Determine the (x, y) coordinate at the center of the cell enclosing the given text.  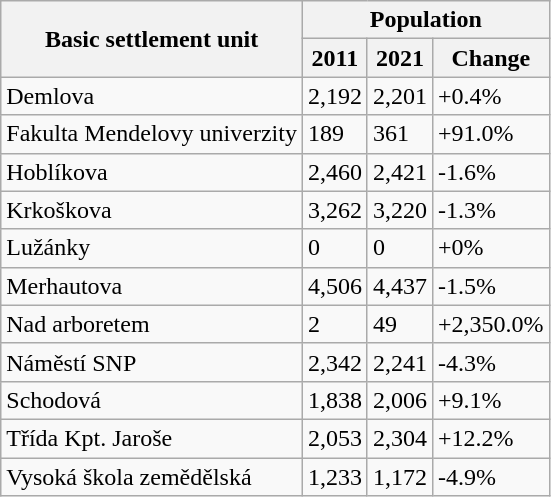
+2,350.0% (492, 324)
Nad arboretem (152, 324)
+12.2% (492, 438)
Merhautova (152, 286)
189 (334, 134)
Population (426, 20)
Krkoškova (152, 210)
3,262 (334, 210)
4,437 (400, 286)
-1.6% (492, 172)
2,201 (400, 96)
Třída Kpt. Jaroše (152, 438)
2,460 (334, 172)
-4.9% (492, 477)
3,220 (400, 210)
2,421 (400, 172)
2,342 (334, 362)
2011 (334, 58)
1,233 (334, 477)
Fakulta Mendelovy univerzity (152, 134)
2,241 (400, 362)
2,006 (400, 400)
+91.0% (492, 134)
49 (400, 324)
361 (400, 134)
4,506 (334, 286)
Demlova (152, 96)
Basic settlement unit (152, 39)
Náměstí SNP (152, 362)
2 (334, 324)
-1.5% (492, 286)
+9.1% (492, 400)
2,192 (334, 96)
1,838 (334, 400)
2021 (400, 58)
-4.3% (492, 362)
Schodová (152, 400)
Change (492, 58)
-1.3% (492, 210)
1,172 (400, 477)
Vysoká škola zemědělská (152, 477)
2,053 (334, 438)
2,304 (400, 438)
Hoblíkova (152, 172)
+0.4% (492, 96)
+0% (492, 248)
Lužánky (152, 248)
